Determine the (x, y) coordinate at the center of the cell enclosing the given text.  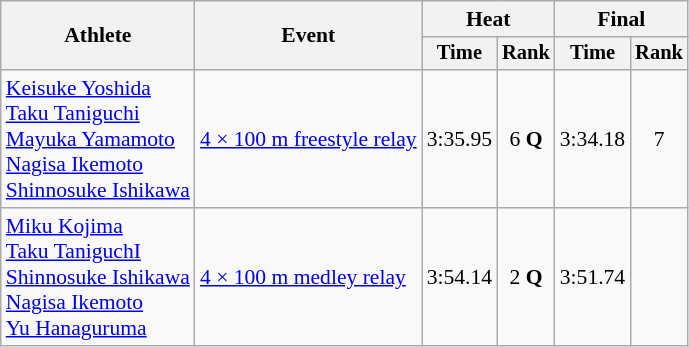
Event (308, 36)
Keisuke YoshidaTaku TaniguchiMayuka YamamotoNagisa IkemotoShinnosuke Ishikawa (98, 139)
3:54.14 (460, 277)
Heat (488, 19)
6 Q (526, 139)
3:34.18 (592, 139)
Final (622, 19)
3:51.74 (592, 277)
3:35.95 (460, 139)
Athlete (98, 36)
Miku KojimaTaku TaniguchIShinnosuke IshikawaNagisa IkemotoYu Hanaguruma (98, 277)
7 (659, 139)
4 × 100 m medley relay (308, 277)
2 Q (526, 277)
4 × 100 m freestyle relay (308, 139)
